Capture the cell that displays the provided text and extract its [x, y] central coordinate. 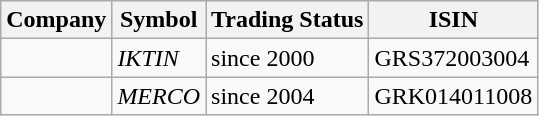
GRS372003004 [454, 58]
GRK014011008 [454, 96]
ISIN [454, 20]
IKTIN [159, 58]
since 2004 [288, 96]
since 2000 [288, 58]
Trading Status [288, 20]
MERCO [159, 96]
Symbol [159, 20]
Company [56, 20]
